Return [X, Y] of the center of cell containing provided text 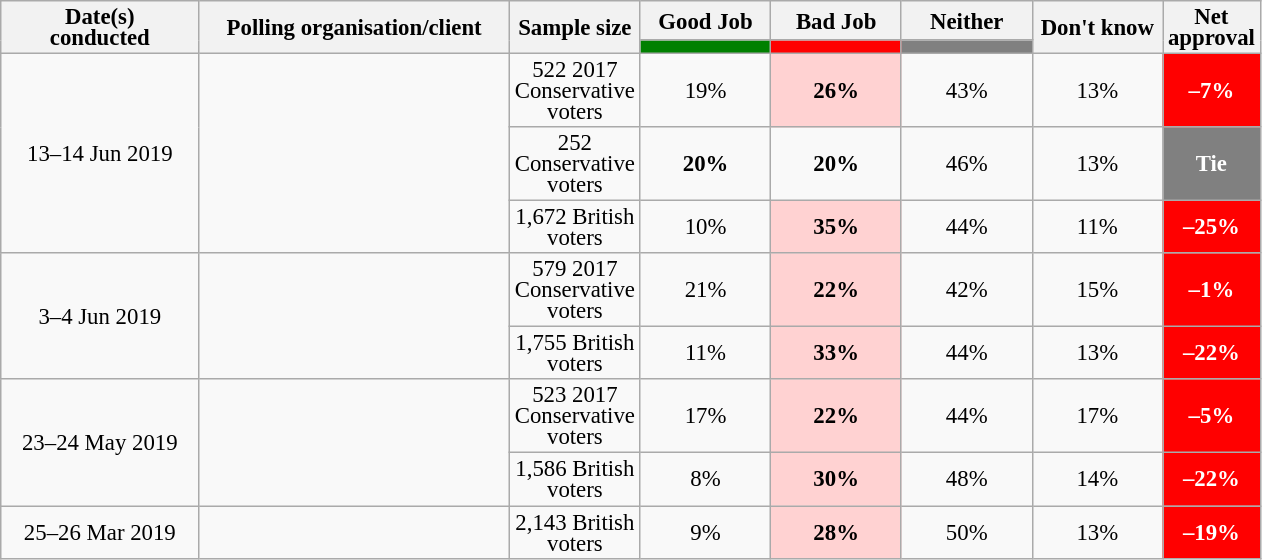
1,586 British voters [574, 480]
43% [966, 91]
26% [836, 91]
579 2017 Conservative voters [574, 290]
–1% [1212, 290]
48% [966, 480]
Net approval [1212, 28]
19% [706, 91]
–7% [1212, 91]
–5% [1212, 417]
Neither [966, 20]
Polling organisation/client [354, 28]
13–14 Jun 2019 [100, 154]
33% [836, 354]
1,755 British voters [574, 354]
Good Job [706, 20]
523 2017 Conservative voters [574, 417]
252 Conservative voters [574, 164]
1,672 British voters [574, 228]
Bad Job [836, 20]
21% [706, 290]
9% [706, 532]
Date(s)conducted [100, 28]
35% [836, 228]
522 2017 Conservative voters [574, 91]
2,143 British voters [574, 532]
–19% [1212, 532]
3–4 Jun 2019 [100, 316]
14% [1098, 480]
28% [836, 532]
Sample size [574, 28]
Don't know [1098, 28]
–25% [1212, 228]
50% [966, 532]
10% [706, 228]
42% [966, 290]
Tie [1212, 164]
8% [706, 480]
23–24 May 2019 [100, 443]
30% [836, 480]
46% [966, 164]
15% [1098, 290]
25–26 Mar 2019 [100, 532]
